Scan for the cell matching the given text and deliver its [x, y] coordinate at center. 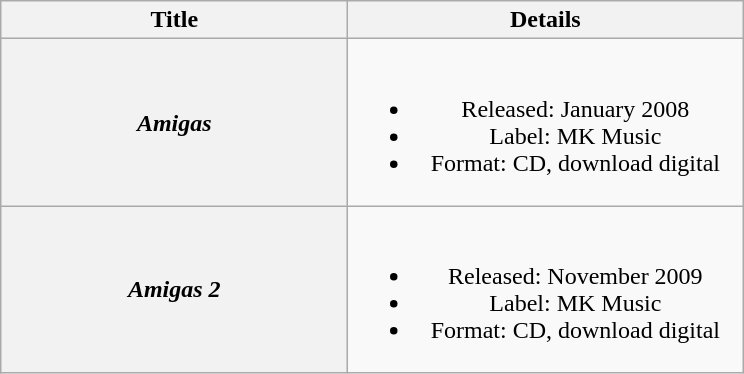
Details [546, 20]
Released: November 2009Label: MK MusicFormat: CD, download digital [546, 290]
Amigas 2 [174, 290]
Title [174, 20]
Released: January 2008Label: MK MusicFormat: CD, download digital [546, 122]
Amigas [174, 122]
